Find where the given text appears and provide that cell's center as (X, Y) coordinate. 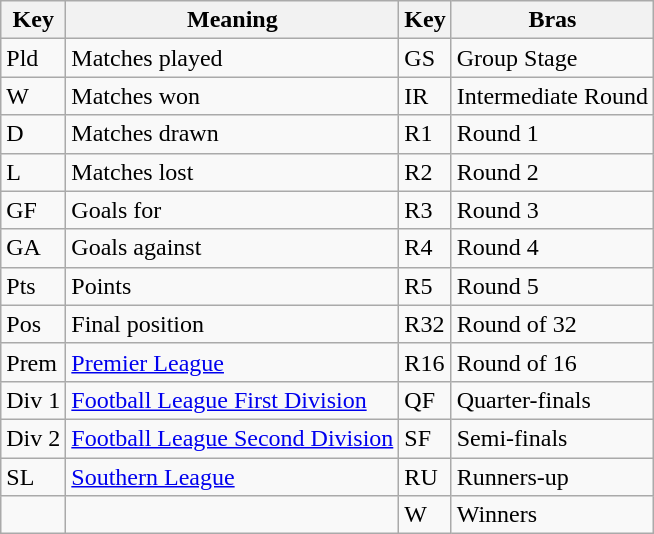
IR (425, 96)
Div 1 (34, 400)
Southern League (232, 477)
Intermediate Round (552, 96)
R16 (425, 362)
Group Stage (552, 58)
Points (232, 286)
Matches won (232, 96)
R1 (425, 134)
GA (34, 248)
R4 (425, 248)
Matches played (232, 58)
GS (425, 58)
GF (34, 210)
Final position (232, 324)
Goals for (232, 210)
RU (425, 477)
Pld (34, 58)
Pos (34, 324)
Matches drawn (232, 134)
R5 (425, 286)
Meaning (232, 20)
Div 2 (34, 438)
SF (425, 438)
Winners (552, 515)
R2 (425, 172)
Round 2 (552, 172)
Round of 32 (552, 324)
Football League First Division (232, 400)
D (34, 134)
Round 4 (552, 248)
Runners-up (552, 477)
Matches lost (232, 172)
SL (34, 477)
L (34, 172)
Bras (552, 20)
R32 (425, 324)
Football League Second Division (232, 438)
Semi-finals (552, 438)
Round 3 (552, 210)
Round 1 (552, 134)
R3 (425, 210)
Round of 16 (552, 362)
Goals against (232, 248)
Quarter-finals (552, 400)
Pts (34, 286)
Round 5 (552, 286)
Prem (34, 362)
QF (425, 400)
Premier League (232, 362)
